Return the [x, y] coordinate for the center point of the cell that contains the specified text.  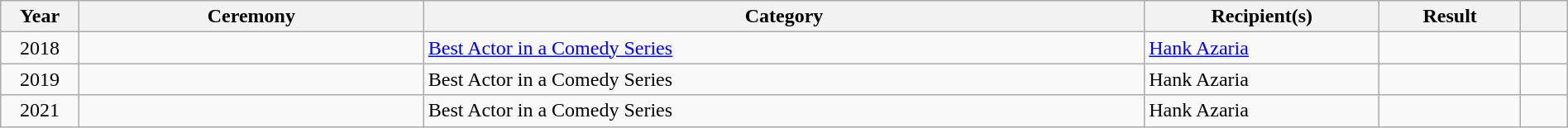
Category [784, 17]
Recipient(s) [1262, 17]
Year [40, 17]
Result [1450, 17]
2018 [40, 48]
2021 [40, 111]
2019 [40, 79]
Ceremony [251, 17]
